Find where the given text appears and provide that cell's center as (X, Y) coordinate. 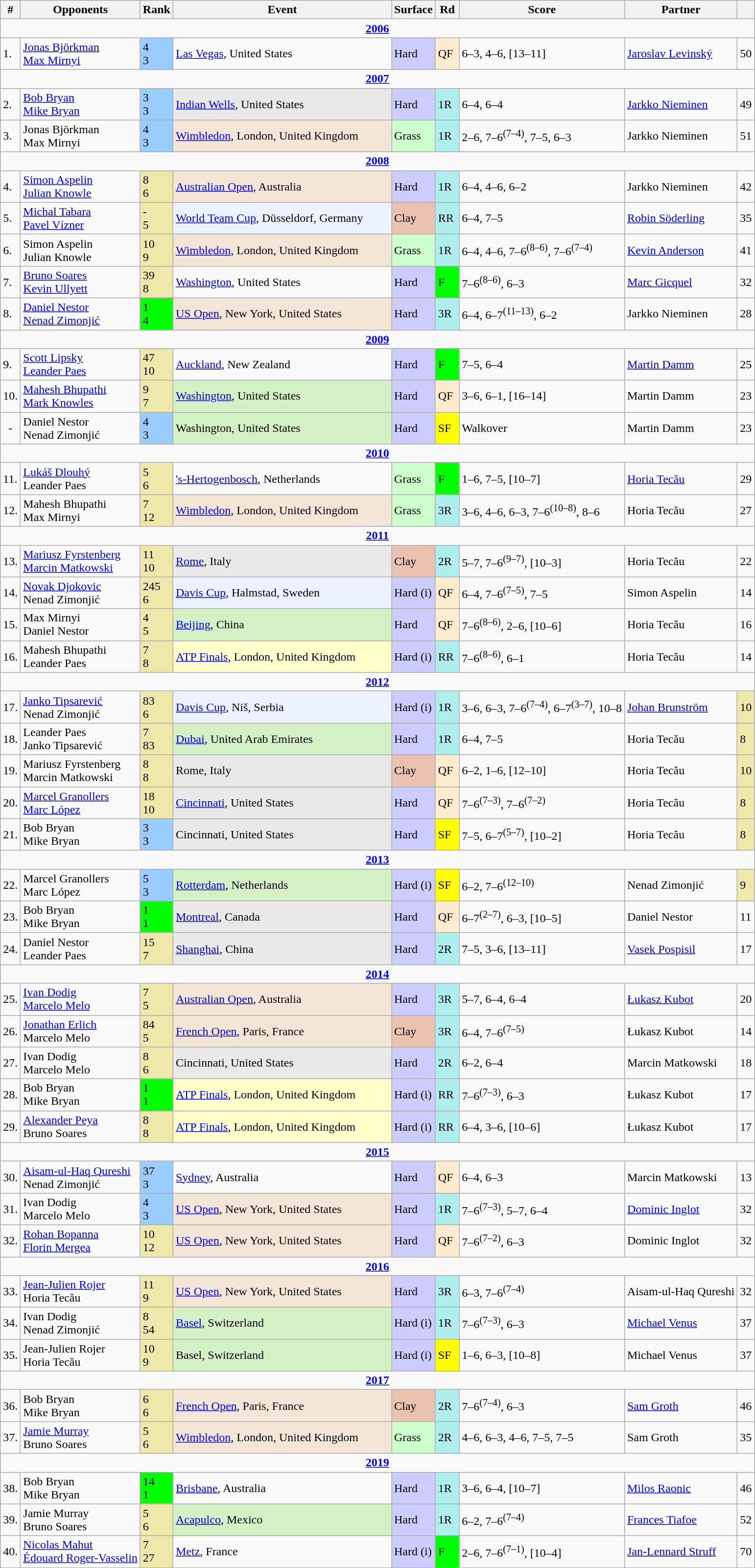
Nenad Zimonjić (681, 885)
49 (746, 104)
Dubai, United Arab Emirates (282, 738)
7–6(7–2), 6–3 (542, 1241)
18. (11, 738)
6–2, 7–6(7–4) (542, 1520)
10. (11, 397)
2010 (377, 453)
Robin Söderling (681, 218)
Sydney, Australia (282, 1177)
Michal Tabara Pavel Vízner (80, 218)
Novak Djokovic Nenad Zimonjić (80, 593)
# (11, 10)
2008 (377, 161)
398 (157, 282)
3–6, 4–6, 6–3, 7–6(10–8), 8–6 (542, 510)
Mahesh Bhupathi Max Mirnyi (80, 510)
Rotterdam, Netherlands (282, 885)
2. (11, 104)
66 (157, 1405)
2014 (377, 974)
Indian Wells, United States (282, 104)
42 (746, 186)
11. (11, 479)
Shanghai, China (282, 949)
52 (746, 1520)
8. (11, 313)
20. (11, 802)
Vasek Pospisil (681, 949)
53 (157, 885)
783 (157, 738)
34. (11, 1323)
2–6, 7–6(7–1), [10–4] (542, 1551)
13. (11, 561)
Leander Paes Janko Tipsarević (80, 738)
2015 (377, 1152)
5–7, 6–4, 6–4 (542, 999)
24. (11, 949)
712 (157, 510)
Rank (157, 10)
2009 (377, 339)
36. (11, 1405)
Rohan Bopanna Florin Mergea (80, 1241)
2011 (377, 536)
3–6, 6–1, [16–14] (542, 397)
6–4, 7–6(7–5) (542, 1031)
Jonathan Erlich Marcelo Melo (80, 1031)
5. (11, 218)
29. (11, 1126)
16. (11, 656)
6–4, 4–6, 7–6(8–6), 7–6(7–4) (542, 250)
Brisbane, Australia (282, 1488)
Walkover (542, 428)
50 (746, 54)
7–6(8–6), 6–1 (542, 656)
6–2, 1–6, [12–10] (542, 771)
22 (746, 561)
6–2, 7–6(12–10) (542, 885)
Jan-Lennard Struff (681, 1551)
75 (157, 999)
7–6(7–3), 7–6(7–2) (542, 802)
Janko Tipsarević Nenad Zimonjić (80, 707)
6–4, 3–6, [10–6] (542, 1126)
23. (11, 917)
727 (157, 1551)
27. (11, 1063)
Frances Tiafoe (681, 1520)
1–6, 7–5, [10–7] (542, 479)
Kevin Anderson (681, 250)
2019 (377, 1463)
4. (11, 186)
30. (11, 1177)
- (11, 428)
's-Hertogenbosch, Netherlands (282, 479)
51 (746, 136)
373 (157, 1177)
37. (11, 1438)
3. (11, 136)
1810 (157, 802)
70 (746, 1551)
Las Vegas, United States (282, 54)
Metz, France (282, 1551)
2012 (377, 682)
28. (11, 1095)
Johan Brunström (681, 707)
3–6, 6–3, 7–6(7–4), 6–7(3–7), 10–8 (542, 707)
7–5, 6–4 (542, 364)
15. (11, 625)
26. (11, 1031)
40. (11, 1551)
1–6, 6–3, [10–8] (542, 1355)
16 (746, 625)
Partner (681, 10)
38. (11, 1488)
45 (157, 625)
19. (11, 771)
4710 (157, 364)
Rd (448, 10)
6–3, 4–6, [13–11] (542, 54)
97 (157, 397)
6–4, 6–3 (542, 1177)
2017 (377, 1380)
6–4, 6–7(11–13), 6–2 (542, 313)
6–4, 4–6, 6–2 (542, 186)
World Team Cup, Düsseldorf, Germany (282, 218)
Aisam-ul-Haq Qureshi (681, 1292)
2007 (377, 79)
9. (11, 364)
2–6, 7–6(7–4), 7–5, 6–3 (542, 136)
9 (746, 885)
20 (746, 999)
2456 (157, 593)
78 (157, 656)
157 (157, 949)
2006 (377, 28)
141 (157, 1488)
25 (746, 364)
Max Mirnyi Daniel Nestor (80, 625)
Surface (414, 10)
Opponents (80, 10)
Alexander Peya Bruno Soares (80, 1126)
Mahesh Bhupathi Mark Knowles (80, 397)
Lukáš Dlouhý Leander Paes (80, 479)
35. (11, 1355)
836 (157, 707)
Davis Cup, Niš, Serbia (282, 707)
7–5, 3–6, [13–11] (542, 949)
1012 (157, 1241)
Beijing, China (282, 625)
Ivan Dodig Nenad Zimonjić (80, 1323)
1. (11, 54)
13 (746, 1177)
Simon Aspelin (681, 593)
845 (157, 1031)
Acapulco, Mexico (282, 1520)
7. (11, 282)
Auckland, New Zealand (282, 364)
29 (746, 479)
41 (746, 250)
21. (11, 834)
7–6(8–6), 2–6, [10–6] (542, 625)
Event (282, 10)
6. (11, 250)
Bruno Soares Kevin Ullyett (80, 282)
Mahesh Bhupathi Leander Paes (80, 656)
22. (11, 885)
28 (746, 313)
18 (746, 1063)
2016 (377, 1266)
7–5, 6–7(5–7), [10–2] (542, 834)
2013 (377, 860)
5–7, 7–6(9–7), [10–3] (542, 561)
32. (11, 1241)
17. (11, 707)
14. (11, 593)
31. (11, 1209)
7–6(7–3), 5–7, 6–4 (542, 1209)
3–6, 6–4, [10–7] (542, 1488)
39. (11, 1520)
25. (11, 999)
Daniel Nestor (681, 917)
Score (542, 10)
Scott Lipsky Leander Paes (80, 364)
6–4, 6–4 (542, 104)
6–3, 7–6(7–4) (542, 1292)
6–2, 6–4 (542, 1063)
Jaroslav Levinský (681, 54)
Montreal, Canada (282, 917)
-5 (157, 218)
1110 (157, 561)
6–4, 7–6(7–5), 7–5 (542, 593)
Marc Gicquel (681, 282)
119 (157, 1292)
4–6, 6–3, 4–6, 7–5, 7–5 (542, 1438)
27 (746, 510)
33. (11, 1292)
Daniel Nestor Leander Paes (80, 949)
7–6(8–6), 6–3 (542, 282)
Aisam-ul-Haq Qureshi Nenad Zimonjić (80, 1177)
7–6(7–4), 6–3 (542, 1405)
Davis Cup, Halmstad, Sweden (282, 593)
6–7(2–7), 6–3, [10–5] (542, 917)
12. (11, 510)
Nicolas Mahut Édouard Roger-Vasselin (80, 1551)
854 (157, 1323)
Milos Raonic (681, 1488)
